Detect which cell encompasses the target text, then output its (x, y) center coordinate. 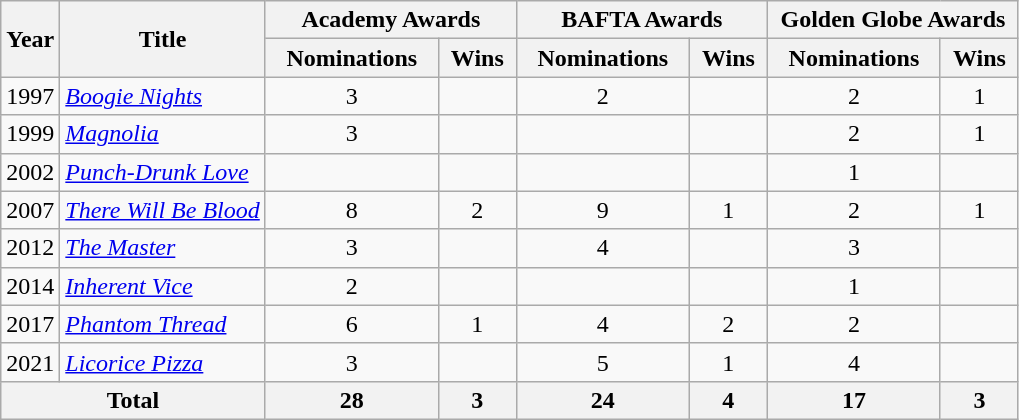
Licorice Pizza (162, 362)
The Master (162, 248)
There Will Be Blood (162, 210)
Phantom Thread (162, 324)
Total (134, 400)
2002 (30, 172)
Year (30, 39)
28 (352, 400)
24 (602, 400)
8 (352, 210)
Golden Globe Awards (892, 20)
1997 (30, 96)
6 (352, 324)
9 (602, 210)
2012 (30, 248)
1999 (30, 134)
2014 (30, 286)
BAFTA Awards (642, 20)
Inherent Vice (162, 286)
Punch-Drunk Love (162, 172)
17 (854, 400)
Academy Awards (390, 20)
2021 (30, 362)
Boogie Nights (162, 96)
Title (162, 39)
5 (602, 362)
Magnolia (162, 134)
2007 (30, 210)
2017 (30, 324)
